Find where the given text appears and provide that cell's center as [X, Y] coordinate. 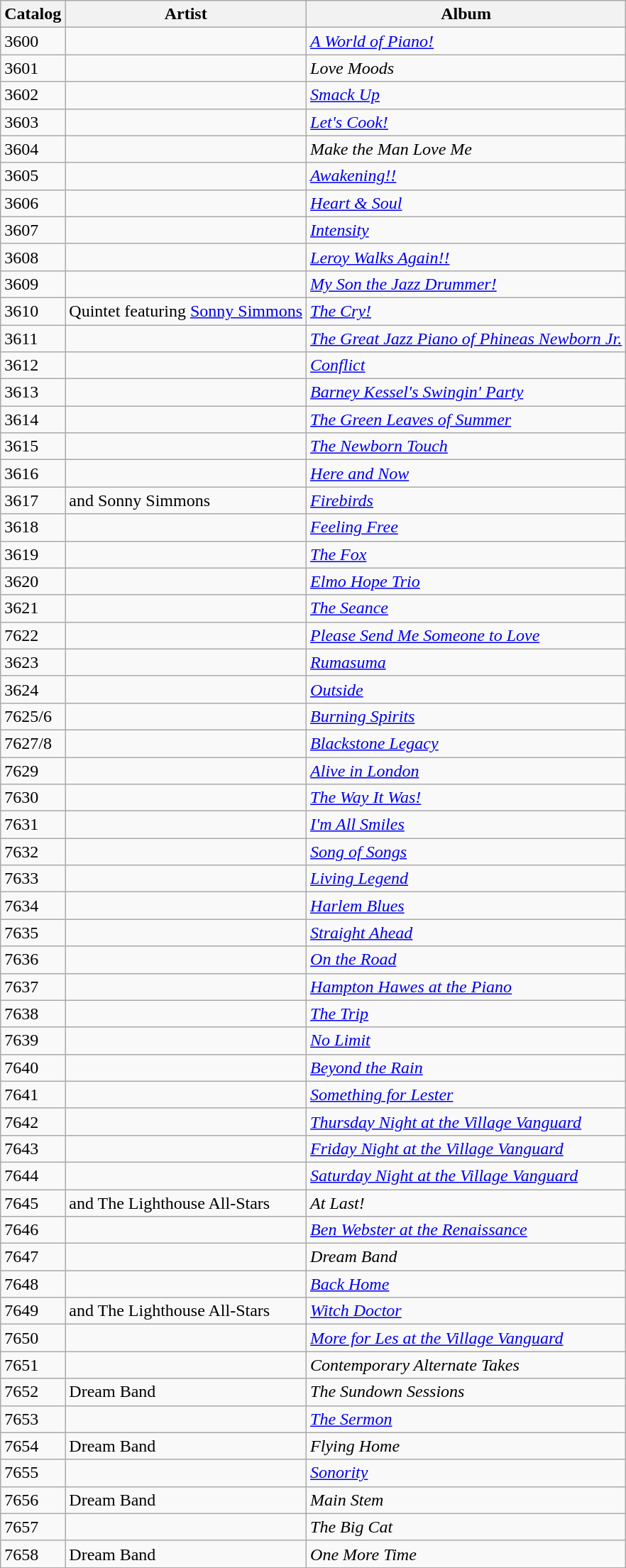
Firebirds [466, 500]
Love Moods [466, 68]
7649 [33, 1311]
Beyond the Rain [466, 1068]
3611 [33, 339]
3608 [33, 257]
No Limit [466, 1041]
The Great Jazz Piano of Phineas Newborn Jr. [466, 339]
3618 [33, 527]
Back Home [466, 1284]
The Cry! [466, 311]
The Fox [466, 554]
Song of Songs [466, 852]
Hampton Hawes at the Piano [466, 987]
Friday Night at the Village Vanguard [466, 1148]
The Newborn Touch [466, 446]
Elmo Hope Trio [466, 581]
Let's Cook! [466, 122]
Feeling Free [466, 527]
3613 [33, 393]
3604 [33, 149]
Make the Man Love Me [466, 149]
Album [466, 14]
Artist [186, 14]
Here and Now [466, 473]
7648 [33, 1284]
3624 [33, 689]
Living Legend [466, 879]
7632 [33, 852]
Alive in London [466, 770]
7641 [33, 1095]
Rumasuma [466, 662]
7644 [33, 1175]
Heart & Soul [466, 203]
Straight Ahead [466, 933]
3623 [33, 662]
7653 [33, 1419]
Please Send Me Someone to Love [466, 635]
One More Time [466, 1554]
Catalog [33, 14]
3605 [33, 176]
7654 [33, 1446]
Outside [466, 689]
7636 [33, 960]
Awakening!! [466, 176]
7643 [33, 1148]
Sonority [466, 1473]
7646 [33, 1230]
7656 [33, 1500]
I'm All Smiles [466, 825]
7627/8 [33, 743]
7658 [33, 1554]
3619 [33, 554]
3602 [33, 95]
7645 [33, 1203]
The Sundown Sessions [466, 1392]
The Trip [466, 1014]
7625/6 [33, 716]
3603 [33, 122]
7631 [33, 825]
Leroy Walks Again!! [466, 257]
Harlem Blues [466, 906]
3610 [33, 311]
The Green Leaves of Summer [466, 420]
Ben Webster at the Renaissance [466, 1230]
3620 [33, 581]
Something for Lester [466, 1095]
Contemporary Alternate Takes [466, 1365]
More for Les at the Village Vanguard [466, 1338]
3621 [33, 608]
3614 [33, 420]
7638 [33, 1014]
3617 [33, 500]
3612 [33, 366]
3615 [33, 446]
Conflict [466, 366]
7637 [33, 987]
3601 [33, 68]
The Big Cat [466, 1527]
7650 [33, 1338]
7657 [33, 1527]
3600 [33, 41]
Blackstone Legacy [466, 743]
Smack Up [466, 95]
7647 [33, 1257]
The Sermon [466, 1419]
The Way It Was! [466, 798]
On the Road [466, 960]
Intensity [466, 230]
and Sonny Simmons [186, 500]
Burning Spirits [466, 716]
7655 [33, 1473]
3616 [33, 473]
7630 [33, 798]
The Seance [466, 608]
My Son the Jazz Drummer! [466, 284]
3607 [33, 230]
Witch Doctor [466, 1311]
3609 [33, 284]
Thursday Night at the Village Vanguard [466, 1122]
7629 [33, 770]
7634 [33, 906]
Saturday Night at the Village Vanguard [466, 1175]
7651 [33, 1365]
Barney Kessel's Swingin' Party [466, 393]
Flying Home [466, 1446]
7622 [33, 635]
3606 [33, 203]
7652 [33, 1392]
7640 [33, 1068]
At Last! [466, 1203]
7635 [33, 933]
Quintet featuring Sonny Simmons [186, 311]
Main Stem [466, 1500]
A World of Piano! [466, 41]
7639 [33, 1041]
7633 [33, 879]
7642 [33, 1122]
